Find where the given text appears and provide that cell's center as [x, y] coordinate. 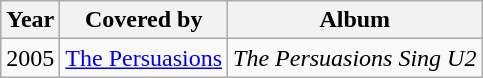
Year [30, 20]
Covered by [144, 20]
Album [355, 20]
The Persuasions Sing U2 [355, 58]
2005 [30, 58]
The Persuasions [144, 58]
